For the text-containing cell, return its midpoint in (x, y) coordinate format. 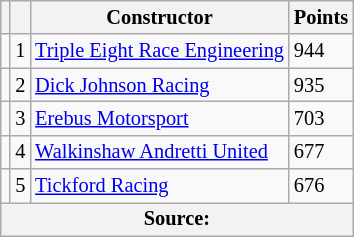
676 (321, 186)
3 (20, 118)
677 (321, 152)
1 (20, 51)
Walkinshaw Andretti United (160, 152)
5 (20, 186)
Dick Johnson Racing (160, 85)
944 (321, 51)
Source: (177, 219)
Points (321, 17)
4 (20, 152)
Erebus Motorsport (160, 118)
2 (20, 85)
935 (321, 85)
Triple Eight Race Engineering (160, 51)
Tickford Racing (160, 186)
703 (321, 118)
Constructor (160, 17)
